Provide the [X, Y] coordinate of the cell's center where the given text is located.  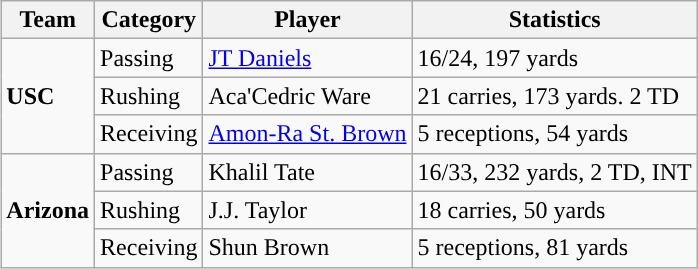
J.J. Taylor [308, 210]
21 carries, 173 yards. 2 TD [554, 96]
USC [48, 96]
Category [149, 20]
Aca'Cedric Ware [308, 96]
Statistics [554, 20]
Team [48, 20]
16/24, 197 yards [554, 58]
JT Daniels [308, 58]
Player [308, 20]
18 carries, 50 yards [554, 210]
Amon-Ra St. Brown [308, 134]
Arizona [48, 210]
Shun Brown [308, 248]
5 receptions, 81 yards [554, 248]
5 receptions, 54 yards [554, 134]
Khalil Tate [308, 172]
16/33, 232 yards, 2 TD, INT [554, 172]
